Determine the (x, y) coordinate at the center of the cell enclosing the given text.  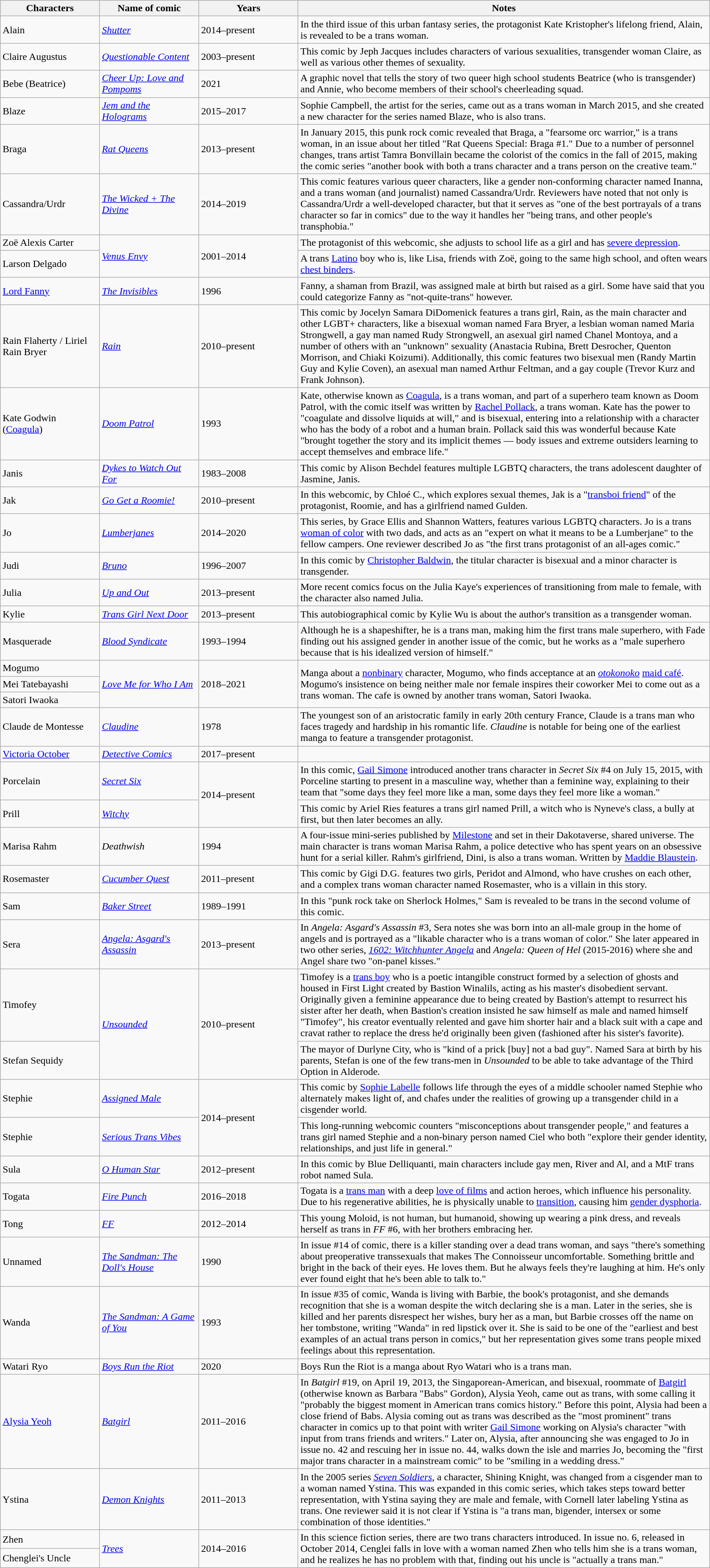
Julia (50, 593)
O Human Star (149, 1169)
In this "punk rock take on Sherlock Holmes," Sam is revealed to be trans in the second volume of this comic. (504, 906)
Unnamed (50, 1262)
This comic by Ariel Ries features a trans girl named Prill, a witch who is Nyneve's class, a bully at first, but then later becomes an ally. (504, 813)
2012–present (249, 1169)
Braga (50, 149)
Boys Run the Riot (149, 1366)
Venus Envy (149, 256)
Detective Comics (149, 754)
In this comic by Christopher Baldwin, the titular character is bisexual and a minor character is transgender. (504, 565)
Assigned Male (149, 1099)
Trees (149, 1548)
Alain (50, 30)
Claire Augustus (50, 57)
Secret Six (149, 781)
Zoë Alexis Carter (50, 242)
Batgirl (149, 1421)
Blood Syndicate (149, 641)
Victoria October (50, 754)
Baker Street (149, 906)
Trans Girl Next Door (149, 614)
Serious Trans Vibes (149, 1137)
2020 (249, 1366)
1983–2008 (249, 473)
Claude de Montesse (50, 727)
Kate Godwin (Coagula) (50, 423)
2018–2021 (249, 684)
Stefan Sequidy (50, 1060)
Bebe (Beatrice) (50, 84)
In this comic by Blue Delliquanti, main characters include gay men, River and Al, and a MtF trans robot named Sula. (504, 1169)
Ystina (50, 1499)
Demon Knights (149, 1499)
The Wicked + The Divine (149, 204)
2015–2017 (249, 111)
Kylie (50, 614)
FF (149, 1223)
Watari Ryo (50, 1366)
2021 (249, 84)
Janis (50, 473)
Rosemaster (50, 879)
1978 (249, 727)
Lumberjanes (149, 533)
Togata (50, 1197)
This comic by Alison Bechdel features multiple LGBTQ characters, the trans adolescent daughter of Jasmine, Janis. (504, 473)
Deathwish (149, 846)
The Sandman: The Doll's House (149, 1262)
Tong (50, 1223)
2012–2014 (249, 1223)
Cucumber Quest (149, 879)
Dykes to Watch Out For (149, 473)
Questionable Content (149, 57)
Porcelain (50, 781)
Lord Fanny (50, 291)
A trans Latino boy who is, like Lisa, friends with Zoë, going to the same high school, and often wears chest binders. (504, 264)
Notes (504, 8)
The protagonist of this webcomic, she adjusts to school life as a girl and has severe depression. (504, 242)
Sam (50, 906)
Doom Patrol (149, 423)
2011–present (249, 879)
Prill (50, 813)
Timofey (50, 1005)
Jem and the Holograms (149, 111)
Bruno (149, 565)
Wanda (50, 1322)
Boys Run the Riot is a manga about Ryo Watari who is a trans man. (504, 1366)
Sera (50, 945)
2011–2013 (249, 1499)
Sula (50, 1169)
Up and Out (149, 593)
Claudine (149, 727)
Blaze (50, 111)
Fire Punch (149, 1197)
Chenglei's Uncle (50, 1558)
2011–2016 (249, 1421)
Characters (50, 8)
In the third issue of this urban fantasy series, the protagonist Kate Kristopher's lifelong friend, Alain, is revealed to be a trans woman. (504, 30)
Jo (50, 533)
Unsounded (149, 1025)
2014–2019 (249, 204)
The Sandman: A Game of You (149, 1322)
Larson Delgado (50, 264)
Witchy (149, 813)
Name of comic (149, 8)
2003–present (249, 57)
Go Get a Roomie! (149, 501)
Masquerade (50, 641)
This autobiographical comic by Kylie Wu is about the author's transition as a transgender woman. (504, 614)
1996 (249, 291)
Rain (149, 346)
1993–1994 (249, 641)
The Invisibles (149, 291)
1996–2007 (249, 565)
Satori Iwaoka (50, 700)
2017–present (249, 754)
Love Me for Who I Am (149, 684)
2016–2018 (249, 1197)
1994 (249, 846)
2014–2020 (249, 533)
Cheer Up: Love and Pompoms (149, 84)
Alysia Yeoh (50, 1421)
Cassandra/Urdr (50, 204)
Rain Flaherty / Liriel Rain Bryer (50, 346)
This comic by Jeph Jacques includes characters of various sexualities, transgender woman Claire, as well as various other themes of sexuality. (504, 57)
Rat Queens (149, 149)
1990 (249, 1262)
Mei Tatebayashi (50, 684)
Angela: Asgard's Assassin (149, 945)
Shutter (149, 30)
2001–2014 (249, 256)
More recent comics focus on the Julia Kaye's experiences of transitioning from male to female, with the character also named Julia. (504, 593)
Mogumo (50, 668)
Zhen (50, 1539)
Jak (50, 501)
1989–1991 (249, 906)
2014–2016 (249, 1548)
Years (249, 8)
Judi (50, 565)
Marisa Rahm (50, 846)
